Pinpoint the cell where the given text exists, returning its [X, Y] midpoint coordinate. 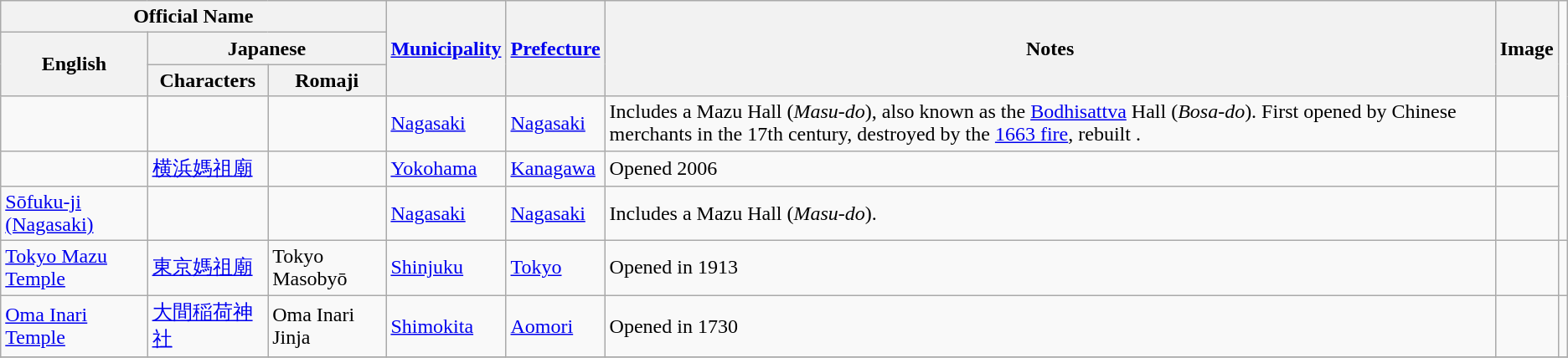
Opened in 1730 [1050, 326]
東京媽祖廟 [208, 268]
Characters [208, 80]
Notes [1050, 49]
Image [1526, 49]
横浜媽祖廟 [208, 169]
Romaji [327, 80]
Official Name [193, 17]
Opened 2006 [1050, 169]
Japanese [266, 49]
Kanagawa [555, 169]
Municipality [446, 49]
Oma Inari Jinja [327, 326]
Tokyo [555, 268]
Yokohama [446, 169]
Tokyo Masobyō [327, 268]
Aomori [555, 326]
Sōfuku-ji (Nagasaki) [74, 214]
Shinjuku [446, 268]
English [74, 64]
Opened in 1913 [1050, 268]
Includes a Mazu Hall (Masu-do). [1050, 214]
Tokyo Mazu Temple [74, 268]
Prefecture [555, 49]
Oma Inari Temple [74, 326]
Shimokita [446, 326]
大間稲荷神社 [208, 326]
